From the cell containing the given text, extract its center point as [X, Y] coordinate. 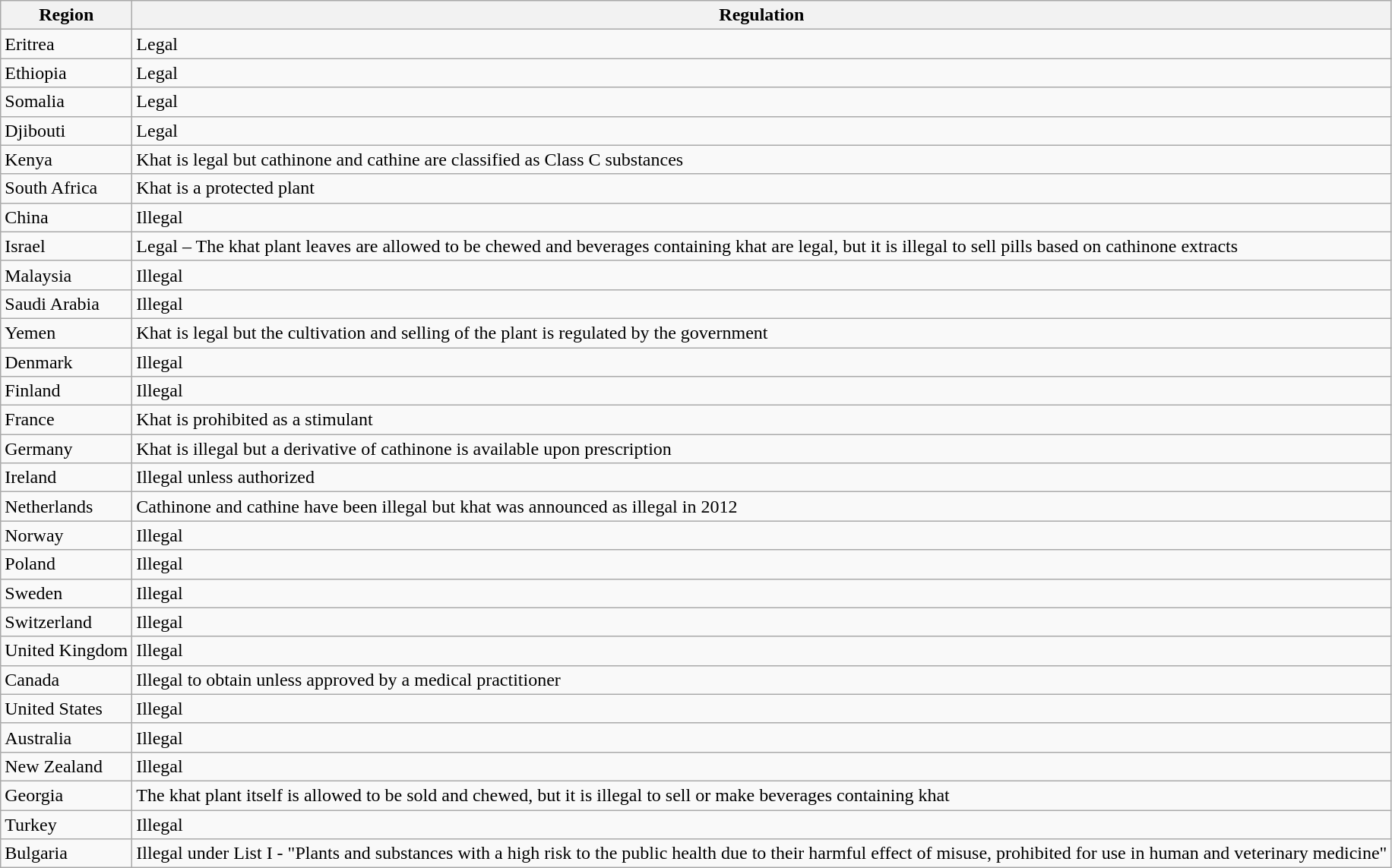
Yemen [67, 333]
Eritrea [67, 44]
Khat is legal but cathinone and cathine are classified as Class C substances [761, 159]
Djibouti [67, 131]
Germany [67, 449]
Kenya [67, 159]
Australia [67, 737]
Region [67, 15]
Saudi Arabia [67, 304]
Poland [67, 564]
Sweden [67, 593]
Somalia [67, 102]
Illegal unless authorized [761, 478]
The khat plant itself is allowed to be sold and chewed, but it is illegal to sell or make beverages containing khat [761, 795]
China [67, 217]
Denmark [67, 362]
United States [67, 709]
Israel [67, 246]
France [67, 420]
Khat is prohibited as a stimulant [761, 420]
Turkey [67, 824]
Ethiopia [67, 73]
Khat is illegal but a derivative of cathinone is available upon prescription [761, 449]
Malaysia [67, 275]
Netherlands [67, 507]
South Africa [67, 188]
Khat is legal but the cultivation and selling of the plant is regulated by the government [761, 333]
Khat is a protected plant [761, 188]
Ireland [67, 478]
New Zealand [67, 766]
Finland [67, 391]
Regulation [761, 15]
Bulgaria [67, 854]
United Kingdom [67, 651]
Norway [67, 535]
Cathinone and cathine have been illegal but khat was announced as illegal in 2012 [761, 507]
Georgia [67, 795]
Canada [67, 680]
Illegal to obtain unless approved by a medical practitioner [761, 680]
Switzerland [67, 622]
